For the text-containing cell, return its midpoint in (x, y) coordinate format. 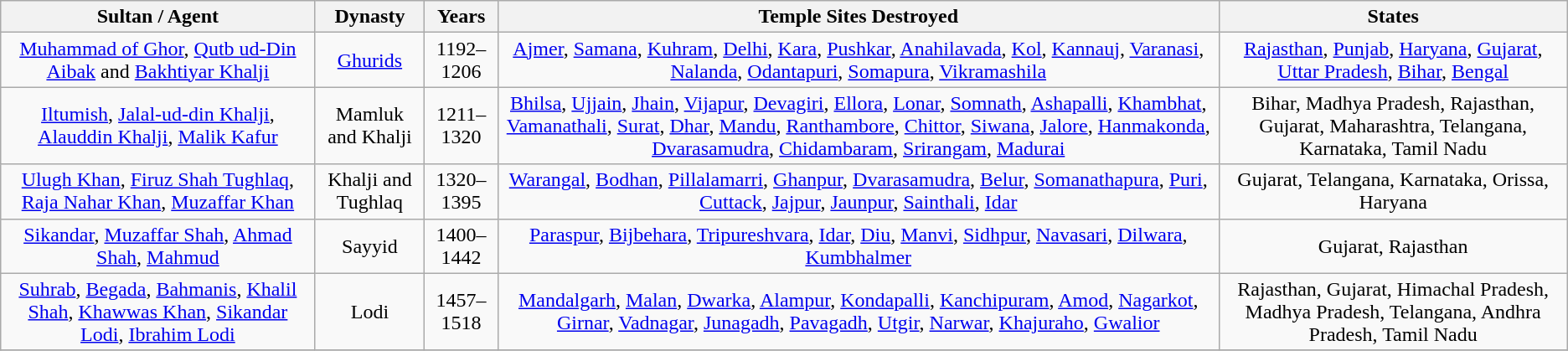
Mamluk and Khalji (370, 126)
Bihar, Madhya Pradesh, Rajasthan, Gujarat, Maharashtra, Telangana, Karnataka, Tamil Nadu (1393, 126)
Ulugh Khan, Firuz Shah Tughlaq, Raja Nahar Khan, Muzaffar Khan (157, 191)
Muhammad of Ghor, Qutb ud-Din Aibak and Bakhtiyar Khalji (157, 60)
Sikandar, Muzaffar Shah, Ahmad Shah, Mahmud (157, 246)
Khalji and Tughlaq (370, 191)
1457–1518 (462, 312)
Iltumish, Jalal-ud-din Khalji, Alauddin Khalji, Malik Kafur (157, 126)
Years (462, 17)
States (1393, 17)
1192–1206 (462, 60)
1320–1395 (462, 191)
1211–1320 (462, 126)
1400–1442 (462, 246)
Gujarat, Telangana, Karnataka, Orissa, Haryana (1393, 191)
Sultan / Agent (157, 17)
Ghurids (370, 60)
Sayyid (370, 246)
Warangal, Bodhan, Pillalamarri, Ghanpur, Dvarasamudra, Belur, Somanathapura, Puri, Cuttack, Jajpur, Jaunpur, Sainthali, Idar (858, 191)
Rajasthan, Punjab, Haryana, Gujarat, Uttar Pradesh, Bihar, Bengal (1393, 60)
Gujarat, Rajasthan (1393, 246)
Ajmer, Samana, Kuhram, Delhi, Kara, Pushkar, Anahilavada, Kol, Kannauj, Varanasi, Nalanda, Odantapuri, Somapura, Vikramashila (858, 60)
Temple Sites Destroyed (858, 17)
Lodi (370, 312)
Paraspur, Bijbehara, Tripureshvara, Idar, Diu, Manvi, Sidhpur, Navasari, Dilwara, Kumbhalmer (858, 246)
Suhrab, Begada, Bahmanis, Khalil Shah, Khawwas Khan, Sikandar Lodi, Ibrahim Lodi (157, 312)
Dynasty (370, 17)
Mandalgarh, Malan, Dwarka, Alampur, Kondapalli, Kanchipuram, Amod, Nagarkot, Girnar, Vadnagar, Junagadh, Pavagadh, Utgir, Narwar, Khajuraho, Gwalior (858, 312)
Rajasthan, Gujarat, Himachal Pradesh, Madhya Pradesh, Telangana, Andhra Pradesh, Tamil Nadu (1393, 312)
